Pinpoint the cell where the given text exists, returning its [x, y] midpoint coordinate. 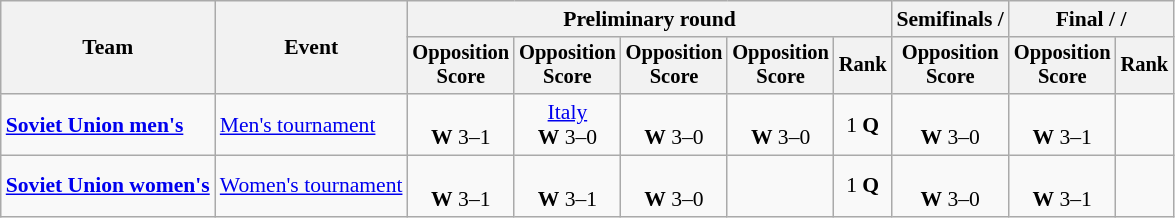
Soviet Union men's [108, 124]
Soviet Union women's [108, 186]
Team [108, 48]
ItalyW 3–0 [568, 124]
Preliminary round [650, 19]
Semifinals / [950, 19]
Men's tournament [312, 124]
Final / / [1091, 19]
Women's tournament [312, 186]
Event [312, 48]
